Find where the given text appears and provide that cell's center as (x, y) coordinate. 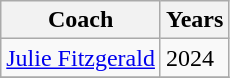
Years (194, 20)
Coach (81, 20)
2024 (194, 58)
Julie Fitzgerald (81, 58)
